Locate the cell with the specified text and output its [X, Y] center coordinate. 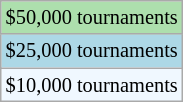
$25,000 tournaments [92, 51]
$10,000 tournaments [92, 85]
$50,000 tournaments [92, 17]
